Scan for the cell matching the given text and deliver its [x, y] coordinate at center. 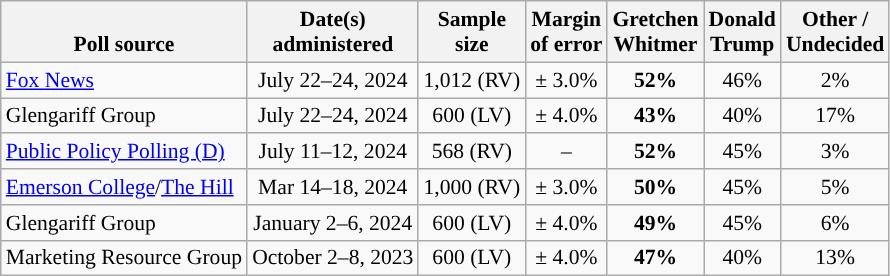
13% [835, 258]
568 (RV) [472, 152]
46% [742, 80]
– [566, 152]
17% [835, 116]
5% [835, 187]
DonaldTrump [742, 32]
GretchenWhitmer [655, 32]
January 2–6, 2024 [332, 223]
Other /Undecided [835, 32]
Marginof error [566, 32]
October 2–8, 2023 [332, 258]
Samplesize [472, 32]
Poll source [124, 32]
47% [655, 258]
Emerson College/The Hill [124, 187]
49% [655, 223]
2% [835, 80]
Public Policy Polling (D) [124, 152]
50% [655, 187]
1,000 (RV) [472, 187]
Marketing Resource Group [124, 258]
1,012 (RV) [472, 80]
July 11–12, 2024 [332, 152]
Mar 14–18, 2024 [332, 187]
Fox News [124, 80]
43% [655, 116]
3% [835, 152]
6% [835, 223]
Date(s)administered [332, 32]
